Identify which cell holds the provided text, then report its [x, y] central coordinate. 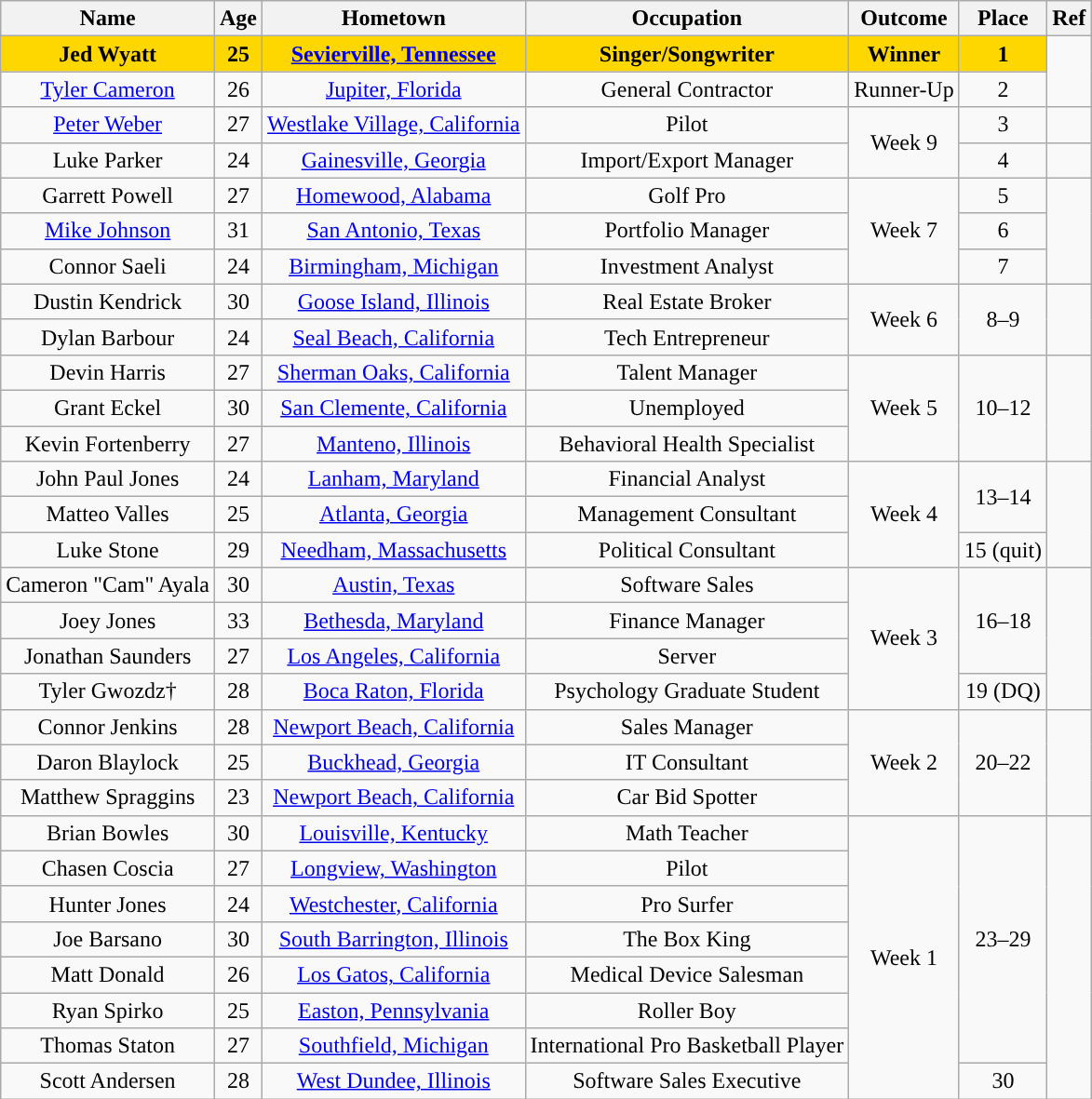
Joe Barsano [108, 939]
John Paul Jones [108, 479]
Week 5 [905, 408]
Week 1 [905, 957]
2 [1003, 89]
Austin, Texas [394, 585]
Seal Beach, California [394, 337]
31 [238, 231]
Matthew Spraggins [108, 797]
Los Gatos, California [394, 974]
3 [1003, 125]
Behavioral Health Specialist [687, 444]
Cameron "Cam" Ayala [108, 585]
1 [1003, 54]
Westchester, California [394, 904]
Hometown [394, 19]
Sales Manager [687, 727]
Singer/Songwriter [687, 54]
IT Consultant [687, 762]
Kevin Fortenberry [108, 444]
Matt Donald [108, 974]
Tyler Cameron [108, 89]
Louisville, Kentucky [394, 833]
Grant Eckel [108, 408]
Psychology Graduate Student [687, 691]
San Clemente, California [394, 408]
Thomas Staton [108, 1046]
16–18 [1003, 621]
Luke Parker [108, 160]
Luke Stone [108, 550]
Matteo Valles [108, 515]
Easton, Pennsylvania [394, 1010]
Dustin Kendrick [108, 302]
Connor Jenkins [108, 727]
Age [238, 19]
Occupation [687, 19]
Golf Pro [687, 195]
Car Bid Spotter [687, 797]
Lanham, Maryland [394, 479]
Political Consultant [687, 550]
Portfolio Manager [687, 231]
5 [1003, 195]
Import/Export Manager [687, 160]
23 [238, 797]
Sherman Oaks, California [394, 372]
San Antonio, Texas [394, 231]
Server [687, 656]
10–12 [1003, 408]
8–9 [1003, 319]
Joey Jones [108, 621]
Southfield, Michigan [394, 1046]
Ref [1069, 19]
Week 7 [905, 231]
Goose Island, Illinois [394, 302]
Los Angeles, California [394, 656]
Birmingham, Michigan [394, 266]
4 [1003, 160]
Unemployed [687, 408]
Manteno, Illinois [394, 444]
20–22 [1003, 762]
Week 4 [905, 515]
Investment Analyst [687, 266]
Place [1003, 19]
Week 2 [905, 762]
Week 9 [905, 142]
Tech Entrepreneur [687, 337]
Jupiter, Florida [394, 89]
General Contractor [687, 89]
Talent Manager [687, 372]
Week 3 [905, 638]
Connor Saeli [108, 266]
Ryan Spirko [108, 1010]
Daron Blaylock [108, 762]
Brian Bowles [108, 833]
Medical Device Salesman [687, 974]
13–14 [1003, 497]
Devin Harris [108, 372]
15 (quit) [1003, 550]
23–29 [1003, 939]
Mike Johnson [108, 231]
Homewood, Alabama [394, 195]
Software Sales Executive [687, 1081]
Sevierville, Tennessee [394, 54]
Name [108, 19]
Real Estate Broker [687, 302]
Longview, Washington [394, 868]
Management Consultant [687, 515]
Jonathan Saunders [108, 656]
Atlanta, Georgia [394, 515]
Westlake Village, California [394, 125]
Winner [905, 54]
Runner-Up [905, 89]
Boca Raton, Florida [394, 691]
Outcome [905, 19]
Gainesville, Georgia [394, 160]
Jed Wyatt [108, 54]
Software Sales [687, 585]
33 [238, 621]
Hunter Jones [108, 904]
International Pro Basketball Player [687, 1046]
Buckhead, Georgia [394, 762]
Chasen Coscia [108, 868]
Dylan Barbour [108, 337]
Roller Boy [687, 1010]
Math Teacher [687, 833]
Pro Surfer [687, 904]
West Dundee, Illinois [394, 1081]
6 [1003, 231]
Tyler Gwozdz† [108, 691]
7 [1003, 266]
19 (DQ) [1003, 691]
The Box King [687, 939]
Week 6 [905, 319]
Scott Andersen [108, 1081]
Peter Weber [108, 125]
Garrett Powell [108, 195]
29 [238, 550]
South Barrington, Illinois [394, 939]
Finance Manager [687, 621]
Bethesda, Maryland [394, 621]
Financial Analyst [687, 479]
Needham, Massachusetts [394, 550]
